Scan for the cell matching the given text and deliver its (X, Y) coordinate at center. 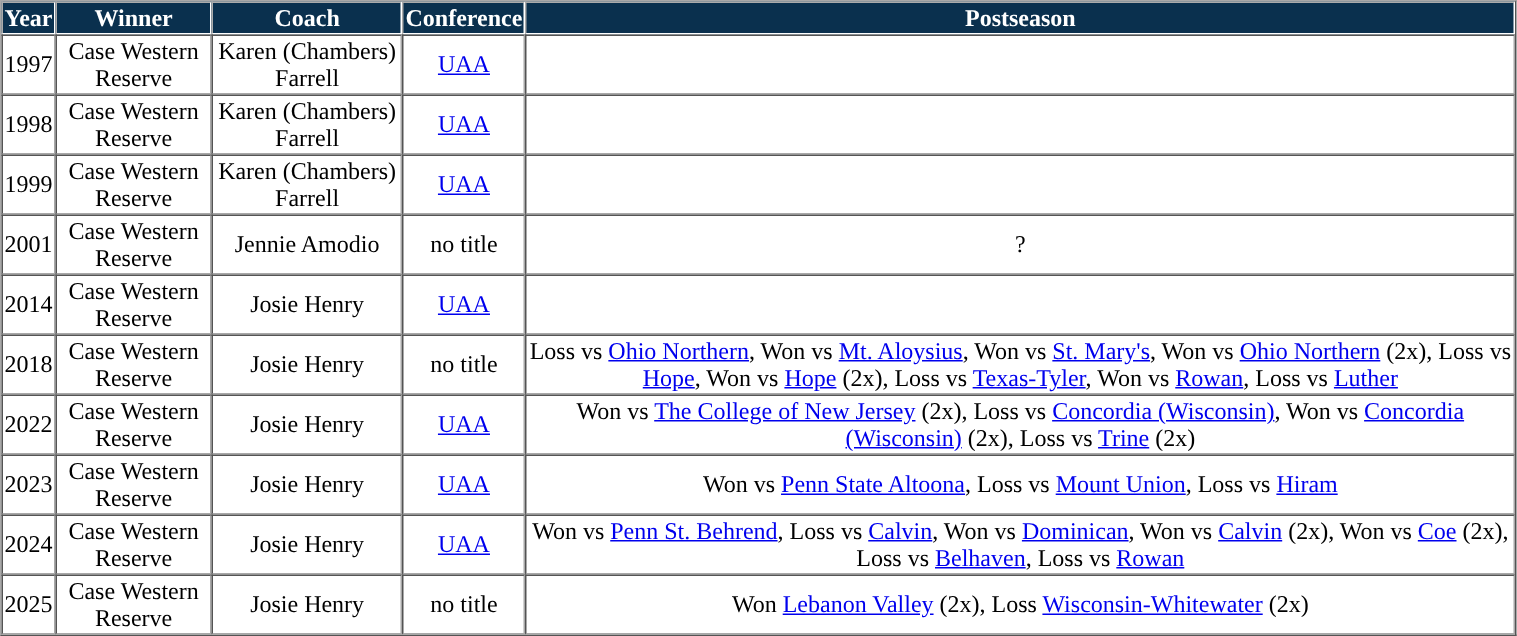
Won vs Penn State Altoona, Loss vs Mount Union, Loss vs Hiram (1020, 484)
Jennie Amodio (308, 244)
2025 (29, 604)
Winner (134, 18)
Won vs The College of New Jersey (2x), Loss vs Concordia (Wisconsin), Won vs Concordia (Wisconsin) (2x), Loss vs Trine (2x) (1020, 424)
Conference (464, 18)
2023 (29, 484)
2014 (29, 304)
2022 (29, 424)
1997 (29, 64)
Postseason (1020, 18)
Won Lebanon Valley (2x), Loss Wisconsin-Whitewater (2x) (1020, 604)
2024 (29, 544)
Coach (308, 18)
? (1020, 244)
2001 (29, 244)
1999 (29, 184)
Won vs Penn St. Behrend, Loss vs Calvin, Won vs Dominican, Won vs Calvin (2x), Won vs Coe (2x), Loss vs Belhaven, Loss vs Rowan (1020, 544)
Year (29, 18)
1998 (29, 124)
2018 (29, 364)
